Identify which cell holds the provided text, then report its [X, Y] central coordinate. 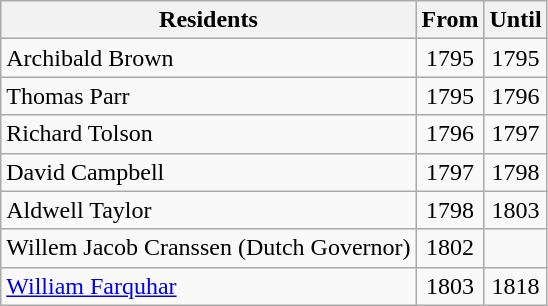
William Farquhar [208, 286]
Archibald Brown [208, 58]
Richard Tolson [208, 134]
David Campbell [208, 172]
Residents [208, 20]
Aldwell Taylor [208, 210]
Thomas Parr [208, 96]
Until [516, 20]
Willem Jacob Cranssen (Dutch Governor) [208, 248]
1802 [450, 248]
1818 [516, 286]
From [450, 20]
